Scan for the cell matching the given text and deliver its [x, y] coordinate at center. 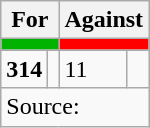
For [30, 20]
Source: [75, 107]
Against [104, 20]
11 [93, 69]
314 [24, 69]
